Return [X, Y] of the center of cell containing provided text 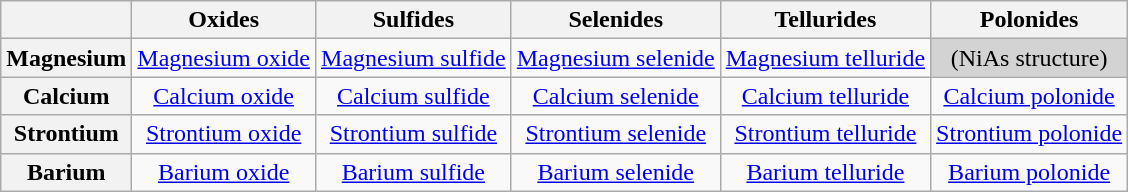
(NiAs structure) [1030, 58]
Barium telluride [825, 172]
Strontium oxide [224, 134]
Calcium telluride [825, 96]
Magnesium sulfide [414, 58]
Tellurides [825, 20]
Calcium [66, 96]
Magnesium oxide [224, 58]
Calcium selenide [616, 96]
Calcium sulfide [414, 96]
Selenides [616, 20]
Strontium sulfide [414, 134]
Strontium telluride [825, 134]
Magnesium telluride [825, 58]
Strontium polonide [1030, 134]
Barium [66, 172]
Sulfides [414, 20]
Magnesium [66, 58]
Barium oxide [224, 172]
Magnesium selenide [616, 58]
Calcium polonide [1030, 96]
Strontium selenide [616, 134]
Barium polonide [1030, 172]
Barium sulfide [414, 172]
Strontium [66, 134]
Polonides [1030, 20]
Calcium oxide [224, 96]
Oxides [224, 20]
Barium selenide [616, 172]
